Pinpoint the cell where the given text exists, returning its [X, Y] midpoint coordinate. 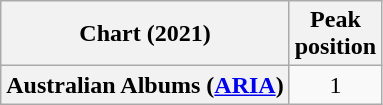
Australian Albums (ARIA) [145, 85]
1 [335, 85]
Peakposition [335, 34]
Chart (2021) [145, 34]
